From the cell containing the given text, extract its center point as [x, y] coordinate. 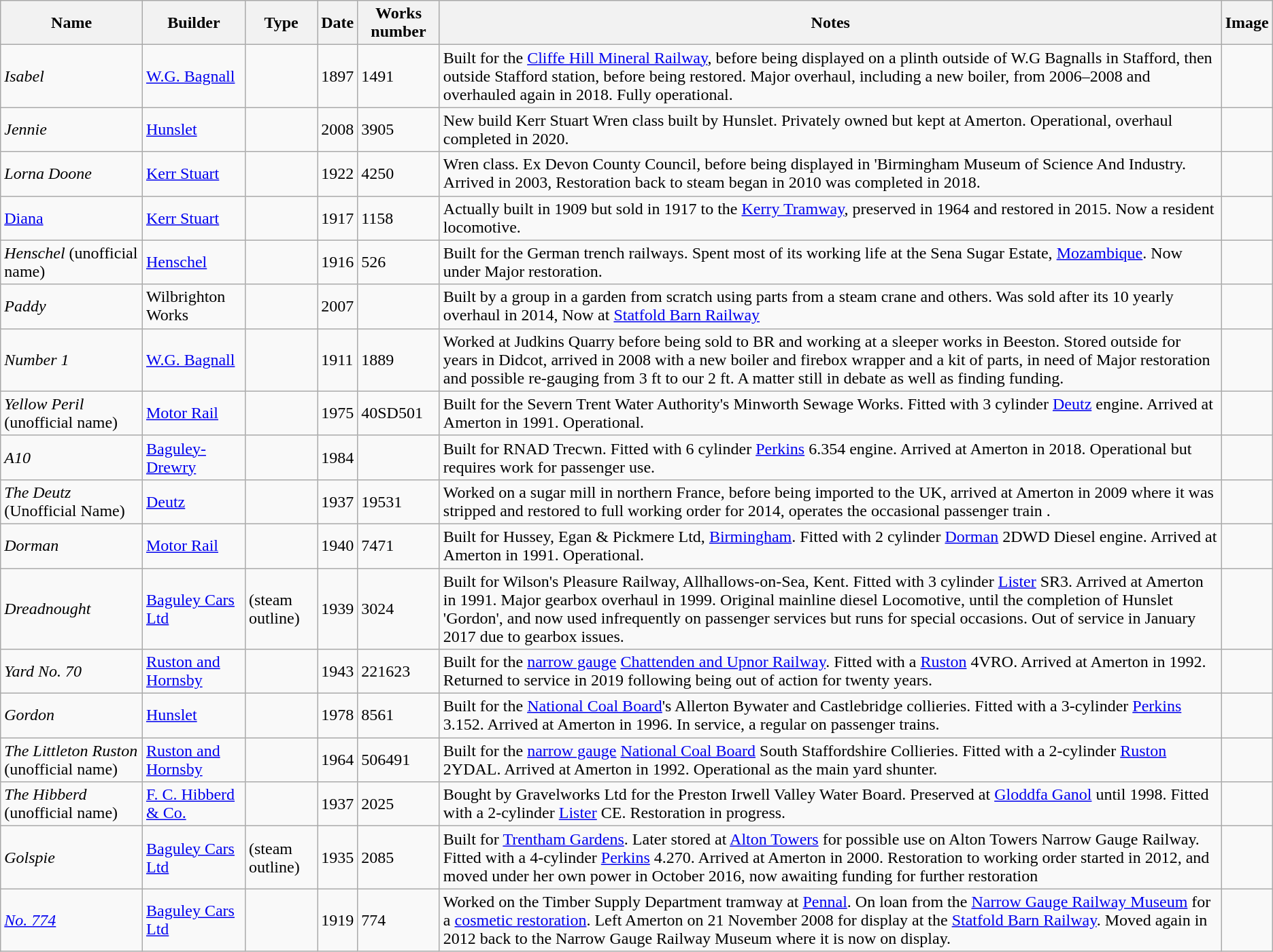
Yard No. 70 [72, 672]
3905 [398, 129]
Built for the German trench railways. Spent most of its working life at the Sena Sugar Estate, Mozambique. Now under Major restoration. [830, 262]
506491 [398, 760]
1158 [398, 218]
221623 [398, 672]
2008 [337, 129]
Henschel [193, 262]
Notes [830, 23]
Yellow Peril (unofficial name) [72, 413]
Image [1247, 23]
Isabel [72, 76]
Built for the Severn Trent Water Authority's Minworth Sewage Works. Fitted with 3 cylinder Deutz engine. Arrived at Amerton in 1991. Operational. [830, 413]
1917 [337, 218]
1940 [337, 545]
1984 [337, 457]
40SD501 [398, 413]
2085 [398, 857]
1911 [337, 360]
A10 [72, 457]
Number 1 [72, 360]
Built for Hussey, Egan & Pickmere Ltd, Birmingham. Fitted with 2 cylinder Dorman 2DWD Diesel engine. Arrived at Amerton in 1991. Operational. [830, 545]
Wilbrighton Works [193, 306]
19531 [398, 502]
The Deutz (Unofficial Name) [72, 502]
Jennie [72, 129]
Works number [398, 23]
Baguley-Drewry [193, 457]
1916 [337, 262]
1964 [337, 760]
Dorman [72, 545]
Golspie [72, 857]
Builder [193, 23]
Deutz [193, 502]
Built for RNAD Trecwn. Fitted with 6 cylinder Perkins 6.354 engine. Arrived at Amerton in 2018. Operational but requires work for passenger use. [830, 457]
1897 [337, 76]
Henschel (unofficial name) [72, 262]
774 [398, 920]
1922 [337, 174]
The Hibberd (unofficial name) [72, 804]
1939 [337, 609]
1943 [337, 672]
1975 [337, 413]
Paddy [72, 306]
New build Kerr Stuart Wren class built by Hunslet. Privately owned but kept at Amerton. Operational, overhaul completed in 2020. [830, 129]
F. C. Hibberd & Co. [193, 804]
4250 [398, 174]
Date [337, 23]
7471 [398, 545]
Type [281, 23]
526 [398, 262]
1491 [398, 76]
8561 [398, 715]
1919 [337, 920]
2025 [398, 804]
Name [72, 23]
The Littleton Ruston (unofficial name) [72, 760]
Gordon [72, 715]
1978 [337, 715]
Dreadnought [72, 609]
No. 774 [72, 920]
1935 [337, 857]
1889 [398, 360]
Lorna Doone [72, 174]
2007 [337, 306]
3024 [398, 609]
Diana [72, 218]
Actually built in 1909 but sold in 1917 to the Kerry Tramway, preserved in 1964 and restored in 2015. Now a resident locomotive. [830, 218]
